Return [x, y] of the center of cell containing provided text 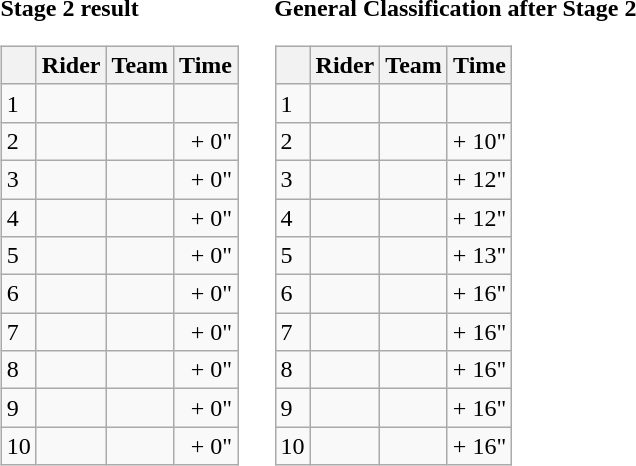
+ 10" [479, 141]
+ 13" [479, 256]
